Pinpoint the cell where the given text exists, returning its [x, y] midpoint coordinate. 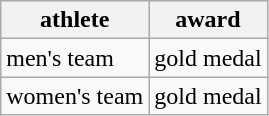
award [208, 20]
athlete [75, 20]
women's team [75, 96]
men's team [75, 58]
